Determine the (X, Y) coordinate at the center of the cell enclosing the given text.  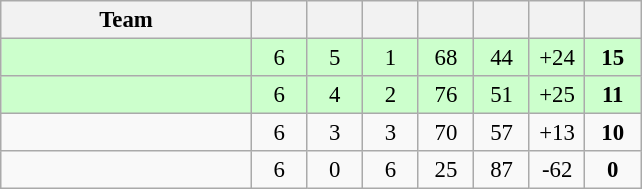
Team (126, 20)
-62 (557, 170)
87 (502, 170)
44 (502, 58)
57 (502, 133)
68 (446, 58)
5 (335, 58)
15 (613, 58)
2 (391, 95)
4 (335, 95)
76 (446, 95)
11 (613, 95)
1 (391, 58)
51 (502, 95)
25 (446, 170)
70 (446, 133)
10 (613, 133)
+24 (557, 58)
+25 (557, 95)
+13 (557, 133)
